Identify which cell holds the provided text, then report its (X, Y) central coordinate. 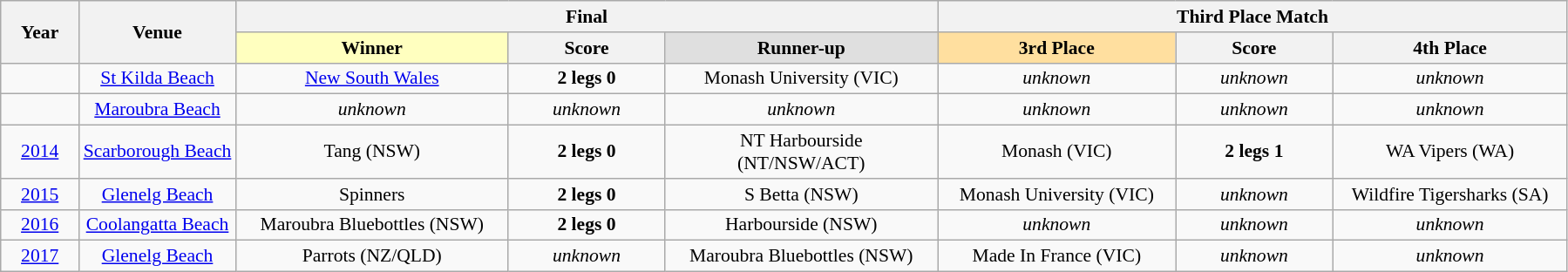
Made In France (VIC) (1056, 256)
2017 (40, 256)
Spinners (371, 194)
Runner-up (802, 48)
Winner (371, 48)
Monash (VIC) (1056, 152)
2015 (40, 194)
New South Wales (371, 78)
Harbourside (NSW) (802, 225)
Parrots (NZ/QLD) (371, 256)
WA Vipers (WA) (1450, 152)
Maroubra Beach (158, 110)
Tang (NSW) (371, 152)
S Betta (NSW) (802, 194)
Third Place Match (1253, 17)
Scarborough Beach (158, 152)
Year (40, 31)
2 legs 1 (1254, 152)
St Kilda Beach (158, 78)
Wildfire Tigersharks (SA) (1450, 194)
2016 (40, 225)
3rd Place (1056, 48)
Coolangatta Beach (158, 225)
4th Place (1450, 48)
Venue (158, 31)
Final (586, 17)
2014 (40, 152)
NT Harbourside(NT/NSW/ACT) (802, 152)
